Locate the cell with the specified text and output its (x, y) center coordinate. 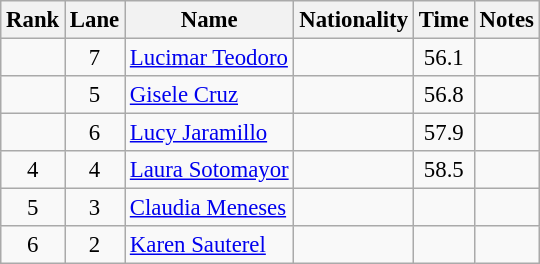
57.9 (444, 133)
7 (95, 58)
Name (210, 20)
2 (95, 245)
56.1 (444, 58)
Lucy Jaramillo (210, 133)
Rank (33, 20)
Time (444, 20)
Gisele Cruz (210, 95)
Nationality (354, 20)
58.5 (444, 170)
Laura Sotomayor (210, 170)
Claudia Meneses (210, 208)
Notes (506, 20)
Lucimar Teodoro (210, 58)
Lane (95, 20)
56.8 (444, 95)
Karen Sauterel (210, 245)
3 (95, 208)
